Return the (x, y) coordinate for the center point of the cell that contains the specified text.  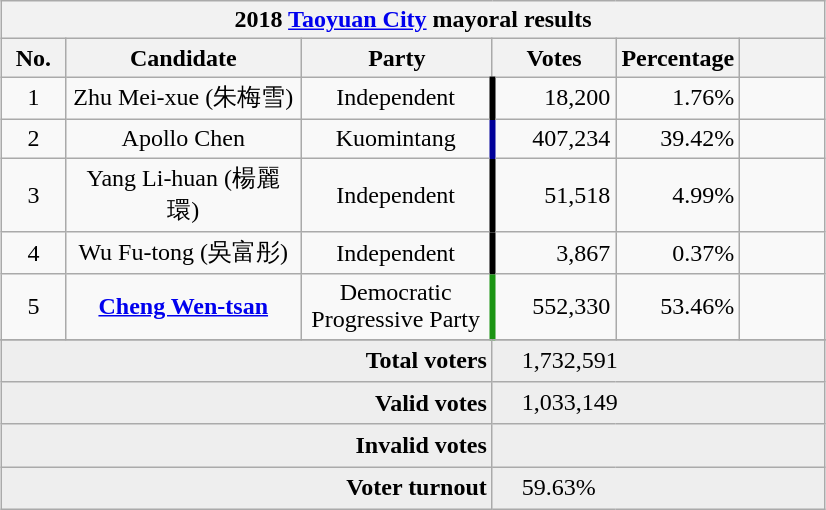
Yang Li-huan (楊麗環) (183, 195)
59.63% (658, 488)
1.76% (678, 98)
552,330 (554, 306)
Invalid votes (248, 446)
39.42% (678, 138)
No. (34, 58)
4 (34, 254)
Valid votes (248, 404)
Kuomintang (396, 138)
Apollo Chen (183, 138)
Votes (554, 58)
407,234 (554, 138)
2018 Taoyuan City mayoral results (414, 20)
Percentage (678, 58)
Wu Fu-tong (吳富彤) (183, 254)
3,867 (554, 254)
0.37% (678, 254)
53.46% (678, 306)
51,518 (554, 195)
Party (396, 58)
1,732,591 (658, 360)
Cheng Wen-tsan (183, 306)
18,200 (554, 98)
Voter turnout (248, 488)
1,033,149 (658, 404)
Candidate (183, 58)
2 (34, 138)
1 (34, 98)
5 (34, 306)
Democratic Progressive Party (396, 306)
4.99% (678, 195)
3 (34, 195)
Total voters (248, 360)
Zhu Mei-xue (朱梅雪) (183, 98)
